Provide the [X, Y] coordinate of the cell's center where the given text is located.  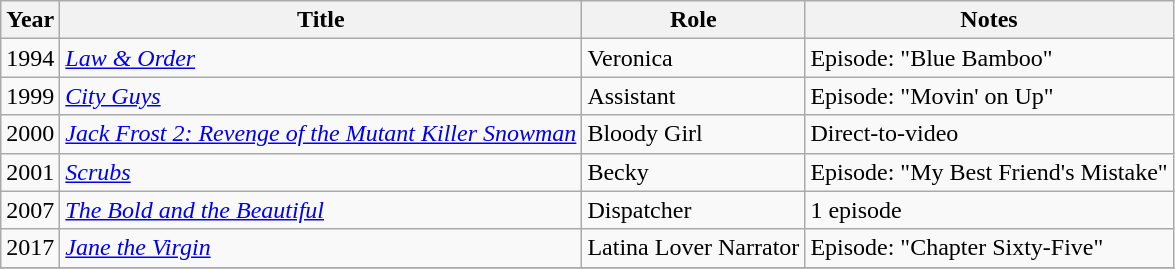
2007 [30, 210]
1994 [30, 58]
Title [321, 20]
Latina Lover Narrator [694, 248]
2000 [30, 134]
The Bold and the Beautiful [321, 210]
Veronica [694, 58]
Notes [989, 20]
1999 [30, 96]
2001 [30, 172]
Becky [694, 172]
Assistant [694, 96]
2017 [30, 248]
Direct-to-video [989, 134]
Law & Order [321, 58]
Jane the Virgin [321, 248]
Episode: "Blue Bamboo" [989, 58]
Episode: "Movin' on Up" [989, 96]
1 episode [989, 210]
City Guys [321, 96]
Scrubs [321, 172]
Dispatcher [694, 210]
Episode: "Chapter Sixty-Five" [989, 248]
Role [694, 20]
Episode: "My Best Friend's Mistake" [989, 172]
Bloody Girl [694, 134]
Jack Frost 2: Revenge of the Mutant Killer Snowman [321, 134]
Year [30, 20]
